Capture the cell that displays the provided text and extract its (x, y) central coordinate. 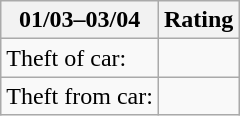
Theft of car: (80, 58)
01/03–03/04 (80, 20)
Theft from car: (80, 96)
Rating (198, 20)
